Capture the cell that displays the provided text and extract its (x, y) central coordinate. 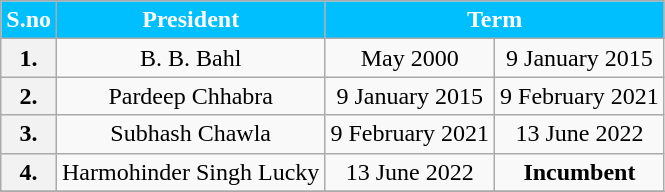
May 2000 (410, 58)
Subhash Chawla (191, 134)
Incumbent (580, 172)
2. (29, 96)
1. (29, 58)
S.no (29, 20)
President (191, 20)
B. B. Bahl (191, 58)
4. (29, 172)
3. (29, 134)
Harmohinder Singh Lucky (191, 172)
Term (494, 20)
Pardeep Chhabra (191, 96)
